Return [x, y] of the center of cell containing provided text 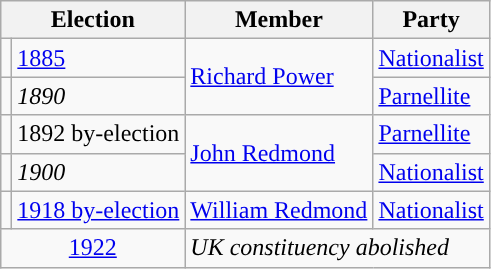
1918 by-election [98, 210]
1922 [93, 248]
1892 by-election [98, 134]
Party [431, 20]
1900 [98, 172]
John Redmond [279, 153]
Richard Power [279, 77]
Election [93, 20]
UK constituency abolished [337, 248]
1890 [98, 96]
William Redmond [279, 210]
Member [279, 20]
1885 [98, 58]
